Detect which cell encompasses the target text, then output its (x, y) center coordinate. 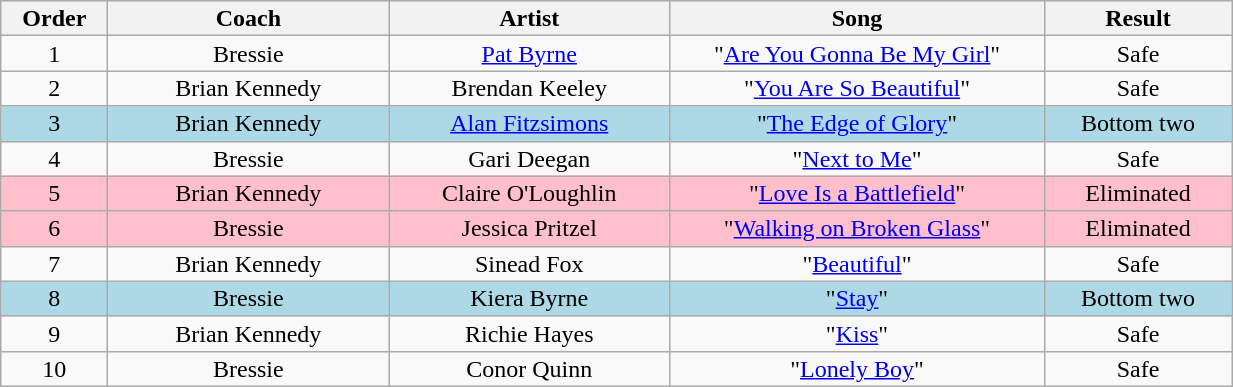
Kiera Byrne (530, 298)
Artist (530, 18)
6 (54, 228)
2 (54, 88)
Jessica Pritzel (530, 228)
"Love Is a Battlefield" (858, 194)
5 (54, 194)
Alan Fitzsimons (530, 124)
Result (1138, 18)
Order (54, 18)
"Next to Me" (858, 158)
4 (54, 158)
"Lonely Boy" (858, 368)
Song (858, 18)
Conor Quinn (530, 368)
1 (54, 54)
10 (54, 368)
8 (54, 298)
7 (54, 264)
"The Edge of Glory" (858, 124)
"You Are So Beautiful" (858, 88)
Richie Hayes (530, 334)
"Stay" (858, 298)
"Beautiful" (858, 264)
3 (54, 124)
Gari Deegan (530, 158)
Coach (248, 18)
Sinead Fox (530, 264)
9 (54, 334)
"Walking on Broken Glass" (858, 228)
Claire O'Loughlin (530, 194)
"Are You Gonna Be My Girl" (858, 54)
Pat Byrne (530, 54)
"Kiss" (858, 334)
Brendan Keeley (530, 88)
